Search for the cell housing the specified text and yield its (X, Y) center coordinate. 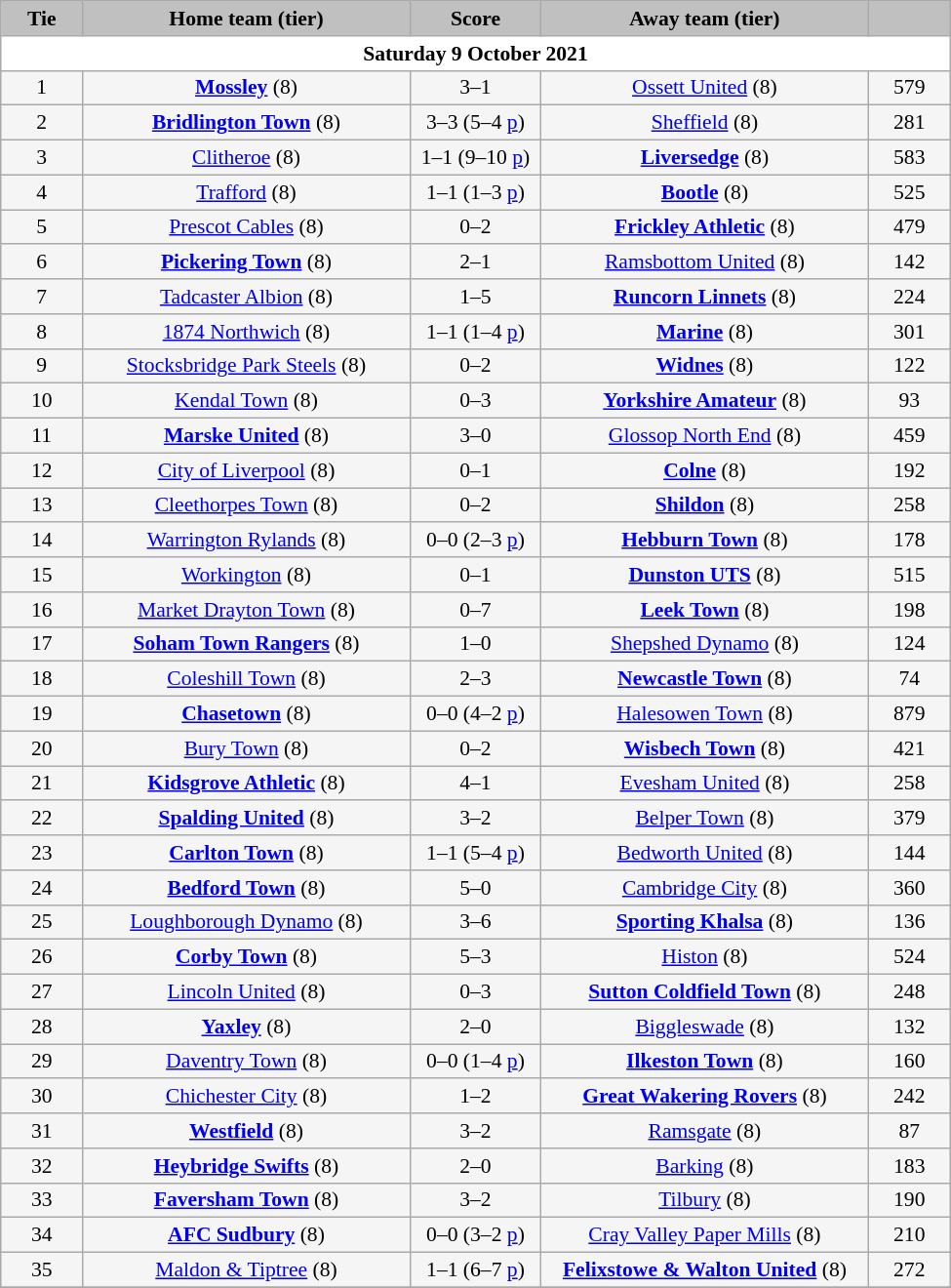
132 (909, 1026)
Shildon (8) (705, 505)
Widnes (8) (705, 366)
Pickering Town (8) (247, 262)
Leek Town (8) (705, 610)
142 (909, 262)
1–1 (6–7 p) (475, 1270)
8 (42, 332)
Trafford (8) (247, 192)
Home team (tier) (247, 19)
2 (42, 123)
124 (909, 644)
Carlton Town (8) (247, 853)
879 (909, 714)
AFC Sudbury (8) (247, 1235)
0–0 (1–4 p) (475, 1062)
272 (909, 1270)
1–1 (9–10 p) (475, 158)
4–1 (475, 784)
5–0 (475, 888)
Ramsgate (8) (705, 1131)
Daventry Town (8) (247, 1062)
360 (909, 888)
183 (909, 1166)
459 (909, 436)
10 (42, 401)
Halesowen Town (8) (705, 714)
21 (42, 784)
160 (909, 1062)
1–1 (1–4 p) (475, 332)
Belper Town (8) (705, 819)
525 (909, 192)
74 (909, 679)
Spalding United (8) (247, 819)
3–1 (475, 88)
379 (909, 819)
242 (909, 1097)
178 (909, 541)
Maldon & Tiptree (8) (247, 1270)
515 (909, 575)
5–3 (475, 957)
24 (42, 888)
Frickley Athletic (8) (705, 227)
Bridlington Town (8) (247, 123)
Bedford Town (8) (247, 888)
Loughborough Dynamo (8) (247, 922)
Sporting Khalsa (8) (705, 922)
35 (42, 1270)
Barking (8) (705, 1166)
34 (42, 1235)
Great Wakering Rovers (8) (705, 1097)
Chichester City (8) (247, 1097)
Colne (8) (705, 470)
Runcorn Linnets (8) (705, 297)
Kendal Town (8) (247, 401)
479 (909, 227)
Ramsbottom United (8) (705, 262)
16 (42, 610)
1–2 (475, 1097)
Tilbury (8) (705, 1200)
Faversham Town (8) (247, 1200)
Clitheroe (8) (247, 158)
25 (42, 922)
579 (909, 88)
Tie (42, 19)
30 (42, 1097)
248 (909, 992)
Bootle (8) (705, 192)
Stocksbridge Park Steels (8) (247, 366)
Coleshill Town (8) (247, 679)
198 (909, 610)
1–1 (1–3 p) (475, 192)
Glossop North End (8) (705, 436)
1–1 (5–4 p) (475, 853)
Felixstowe & Walton United (8) (705, 1270)
Cray Valley Paper Mills (8) (705, 1235)
Tadcaster Albion (8) (247, 297)
301 (909, 332)
33 (42, 1200)
Dunston UTS (8) (705, 575)
28 (42, 1026)
Ossett United (8) (705, 88)
Westfield (8) (247, 1131)
Warrington Rylands (8) (247, 541)
20 (42, 748)
Lincoln United (8) (247, 992)
Biggleswade (8) (705, 1026)
0–0 (3–2 p) (475, 1235)
Saturday 9 October 2021 (476, 54)
93 (909, 401)
City of Liverpool (8) (247, 470)
Yorkshire Amateur (8) (705, 401)
1 (42, 88)
Market Drayton Town (8) (247, 610)
0–7 (475, 610)
2–3 (475, 679)
14 (42, 541)
5 (42, 227)
0–0 (4–2 p) (475, 714)
Histon (8) (705, 957)
15 (42, 575)
27 (42, 992)
Mossley (8) (247, 88)
18 (42, 679)
1–5 (475, 297)
421 (909, 748)
Newcastle Town (8) (705, 679)
136 (909, 922)
190 (909, 1200)
Sheffield (8) (705, 123)
210 (909, 1235)
4 (42, 192)
1874 Northwich (8) (247, 332)
29 (42, 1062)
3 (42, 158)
Marske United (8) (247, 436)
224 (909, 297)
3–3 (5–4 p) (475, 123)
0–0 (2–3 p) (475, 541)
12 (42, 470)
26 (42, 957)
22 (42, 819)
Soham Town Rangers (8) (247, 644)
Hebburn Town (8) (705, 541)
Yaxley (8) (247, 1026)
Bury Town (8) (247, 748)
281 (909, 123)
31 (42, 1131)
Ilkeston Town (8) (705, 1062)
7 (42, 297)
122 (909, 366)
32 (42, 1166)
Kidsgrove Athletic (8) (247, 784)
Evesham United (8) (705, 784)
524 (909, 957)
Away team (tier) (705, 19)
6 (42, 262)
17 (42, 644)
Chasetown (8) (247, 714)
2–1 (475, 262)
1–0 (475, 644)
144 (909, 853)
Bedworth United (8) (705, 853)
Heybridge Swifts (8) (247, 1166)
9 (42, 366)
Cambridge City (8) (705, 888)
Cleethorpes Town (8) (247, 505)
Sutton Coldfield Town (8) (705, 992)
Shepshed Dynamo (8) (705, 644)
87 (909, 1131)
192 (909, 470)
Corby Town (8) (247, 957)
Wisbech Town (8) (705, 748)
3–6 (475, 922)
Prescot Cables (8) (247, 227)
583 (909, 158)
Workington (8) (247, 575)
13 (42, 505)
Liversedge (8) (705, 158)
19 (42, 714)
Marine (8) (705, 332)
11 (42, 436)
Score (475, 19)
23 (42, 853)
3–0 (475, 436)
